Find where the given text appears and provide that cell's center as [x, y] coordinate. 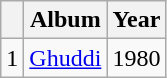
1980 [136, 58]
Year [136, 20]
Album [66, 20]
Ghuddi [66, 58]
1 [12, 58]
